Provide the (X, Y) coordinate of the cell's center where the given text is located.  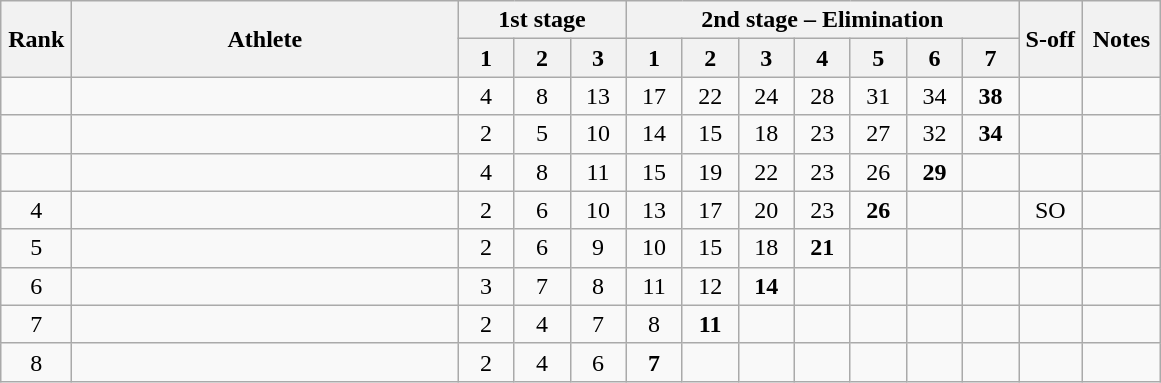
1st stage (542, 20)
12 (710, 286)
Athlete (265, 39)
19 (710, 172)
31 (878, 96)
24 (766, 96)
20 (766, 210)
38 (990, 96)
9 (598, 248)
21 (822, 248)
2nd stage – Elimination (822, 20)
Rank (36, 39)
28 (822, 96)
Notes (1122, 39)
SO (1050, 210)
S-off (1050, 39)
27 (878, 134)
29 (934, 172)
32 (934, 134)
